Provide the (x, y) coordinate of the cell's center where the given text is located.  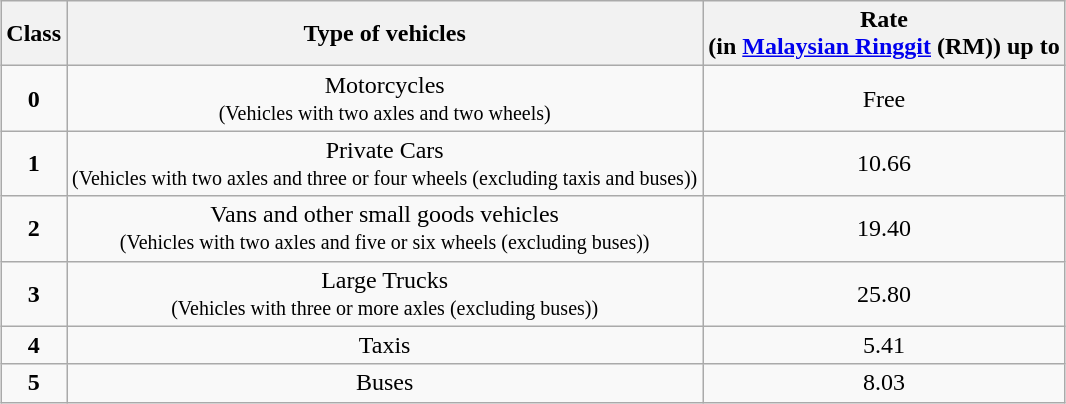
Type of vehicles (385, 34)
0 (34, 98)
19.40 (884, 228)
Buses (385, 383)
Large Trucks(Vehicles with three or more axles (excluding buses)) (385, 294)
1 (34, 164)
Vans and other small goods vehicles(Vehicles with two axles and five or six wheels (excluding buses)) (385, 228)
5 (34, 383)
4 (34, 345)
Private Cars(Vehicles with two axles and three or four wheels (excluding taxis and buses)) (385, 164)
8.03 (884, 383)
3 (34, 294)
5.41 (884, 345)
10.66 (884, 164)
Taxis (385, 345)
Motorcycles(Vehicles with two axles and two wheels) (385, 98)
Rate(in Malaysian Ringgit (RM)) up to (884, 34)
25.80 (884, 294)
2 (34, 228)
Class (34, 34)
Free (884, 98)
